Identify which cell holds the provided text, then report its (X, Y) central coordinate. 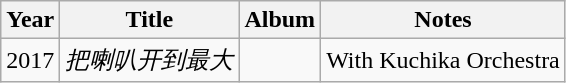
Year (30, 20)
2017 (30, 60)
Notes (444, 20)
Title (150, 20)
With Kuchika Orchestra (444, 60)
Album (280, 20)
把喇叭开到最大 (150, 60)
